Capture the cell that displays the provided text and extract its (x, y) central coordinate. 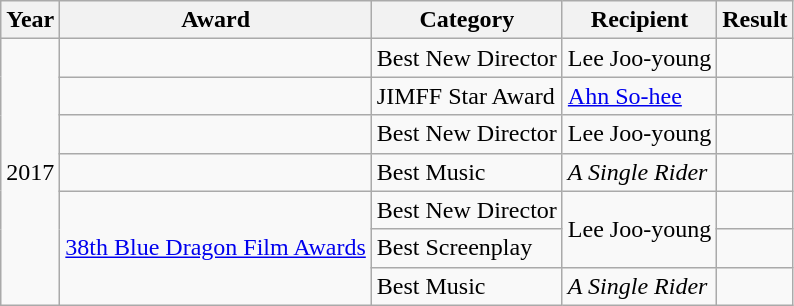
38th Blue Dragon Film Awards (216, 248)
Recipient (639, 20)
Ahn So-hee (639, 96)
2017 (30, 172)
Year (30, 20)
JIMFF Star Award (466, 96)
Award (216, 20)
Best Screenplay (466, 248)
Result (755, 20)
Category (466, 20)
